Return [x, y] of the center of cell containing provided text 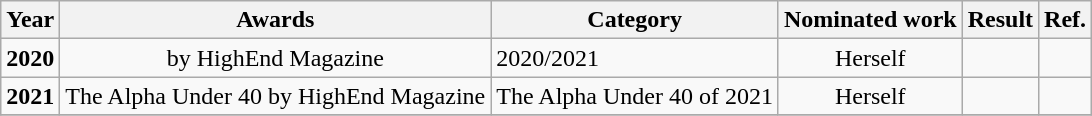
by HighEnd Magazine [276, 58]
Ref. [1066, 20]
Category [635, 20]
Year [30, 20]
2021 [30, 96]
Result [1000, 20]
2020 [30, 58]
Nominated work [870, 20]
Awards [276, 20]
The Alpha Under 40 of 2021 [635, 96]
2020/2021 [635, 58]
The Alpha Under 40 by HighEnd Magazine [276, 96]
